Detect which cell encompasses the target text, then output its (X, Y) center coordinate. 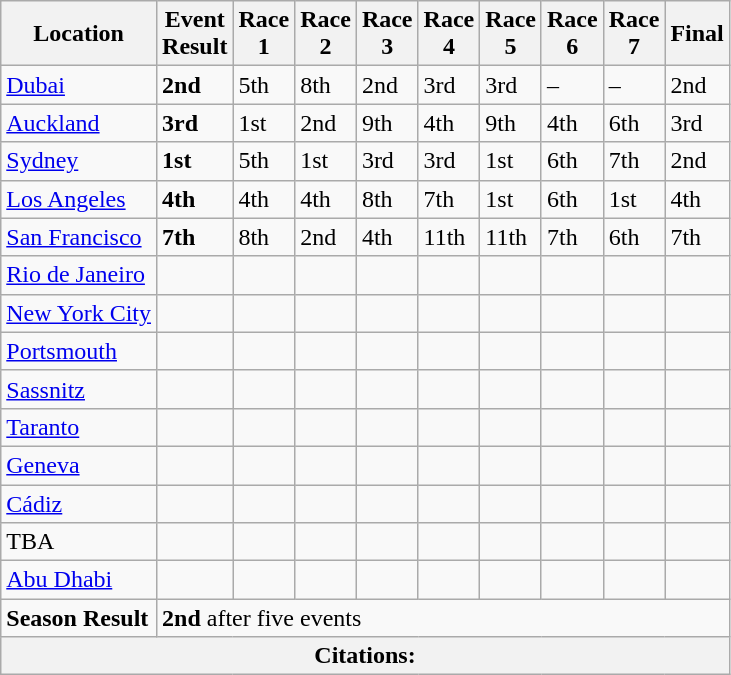
Final (697, 34)
TBA (79, 542)
Abu Dhabi (79, 580)
Race1 (264, 34)
Auckland (79, 123)
Dubai (79, 85)
Taranto (79, 427)
Race3 (387, 34)
Los Angeles (79, 199)
Location (79, 34)
Race7 (634, 34)
Geneva (79, 465)
New York City (79, 313)
Citations: (366, 656)
Race5 (511, 34)
Season Result (79, 618)
EventResult (195, 34)
Rio de Janeiro (79, 275)
Cádiz (79, 503)
Sassnitz (79, 389)
Sydney (79, 161)
Race6 (572, 34)
Race2 (326, 34)
Portsmouth (79, 351)
Race4 (449, 34)
San Francisco (79, 237)
2nd after five events (444, 618)
